Output the [X, Y] coordinate of the center of the cell containing the given text.  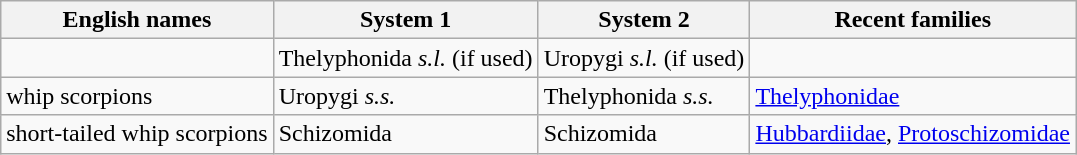
Uropygi s.l. (if used) [644, 58]
System 2 [644, 20]
Thelyphonida s.l. (if used) [406, 58]
Hubbardiidae, Protoschizomidae [913, 134]
Thelyphonida s.s. [644, 96]
Uropygi s.s. [406, 96]
whip scorpions [137, 96]
System 1 [406, 20]
Recent families [913, 20]
English names [137, 20]
short-tailed whip scorpions [137, 134]
Thelyphonidae [913, 96]
